Provide the [X, Y] coordinate of the cell's center where the given text is located.  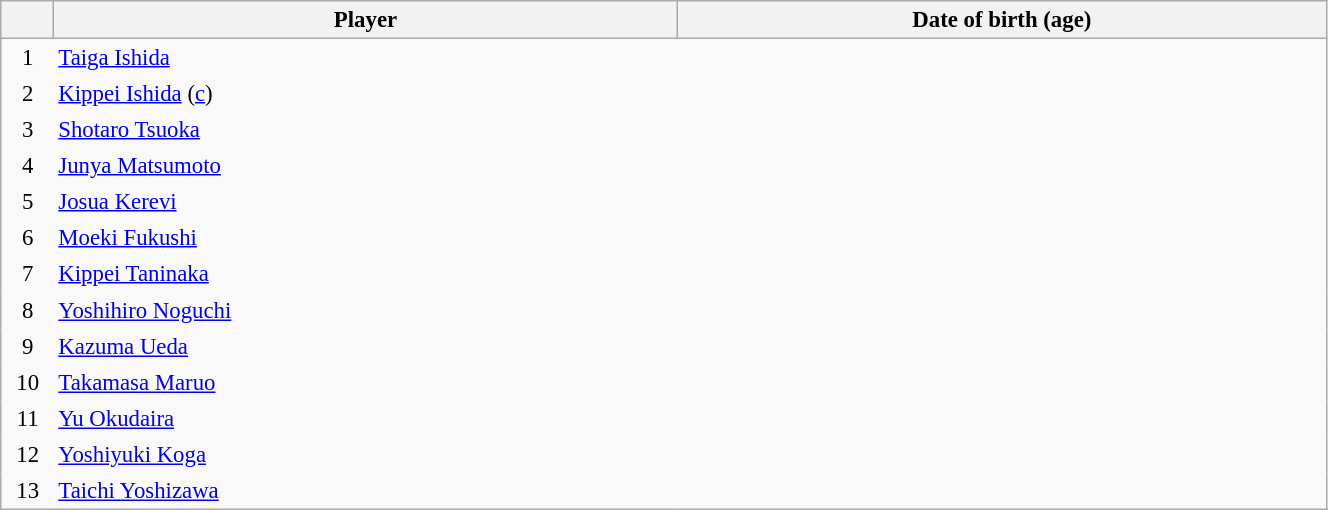
Kazuma Ueda [366, 346]
Taichi Yoshizawa [366, 490]
Takamasa Maruo [366, 382]
9 [28, 346]
3 [28, 129]
1 [28, 58]
2 [28, 93]
4 [28, 166]
12 [28, 454]
Shotaro Tsuoka [366, 129]
Yu Okudaira [366, 418]
Kippei Taninaka [366, 274]
Player [366, 20]
7 [28, 274]
Kippei Ishida (c) [366, 93]
Moeki Fukushi [366, 238]
10 [28, 382]
Yoshihiro Noguchi [366, 310]
5 [28, 202]
Yoshiyuki Koga [366, 454]
8 [28, 310]
Junya Matsumoto [366, 166]
Date of birth (age) [1002, 20]
13 [28, 490]
Josua Kerevi [366, 202]
11 [28, 418]
6 [28, 238]
Taiga Ishida [366, 58]
